Determine the (X, Y) coordinate at the center of the cell enclosing the given text.  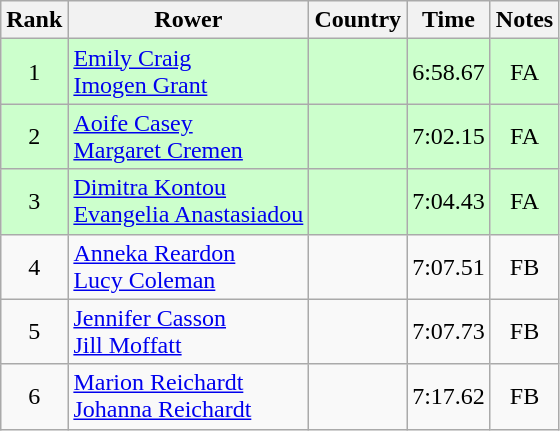
Emily CraigImogen Grant (188, 72)
Anneka ReardonLucy Coleman (188, 266)
3 (34, 202)
7:02.15 (449, 136)
7:04.43 (449, 202)
Dimitra KontouEvangelia Anastasiadou (188, 202)
2 (34, 136)
Aoife CaseyMargaret Cremen (188, 136)
4 (34, 266)
1 (34, 72)
Jennifer CassonJill Moffatt (188, 332)
6:58.67 (449, 72)
Time (449, 20)
5 (34, 332)
Rank (34, 20)
Country (358, 20)
Rower (188, 20)
6 (34, 396)
Marion ReichardtJohanna Reichardt (188, 396)
7:07.73 (449, 332)
7:17.62 (449, 396)
Notes (524, 20)
7:07.51 (449, 266)
